Provide the (X, Y) coordinate of the cell's center where the given text is located.  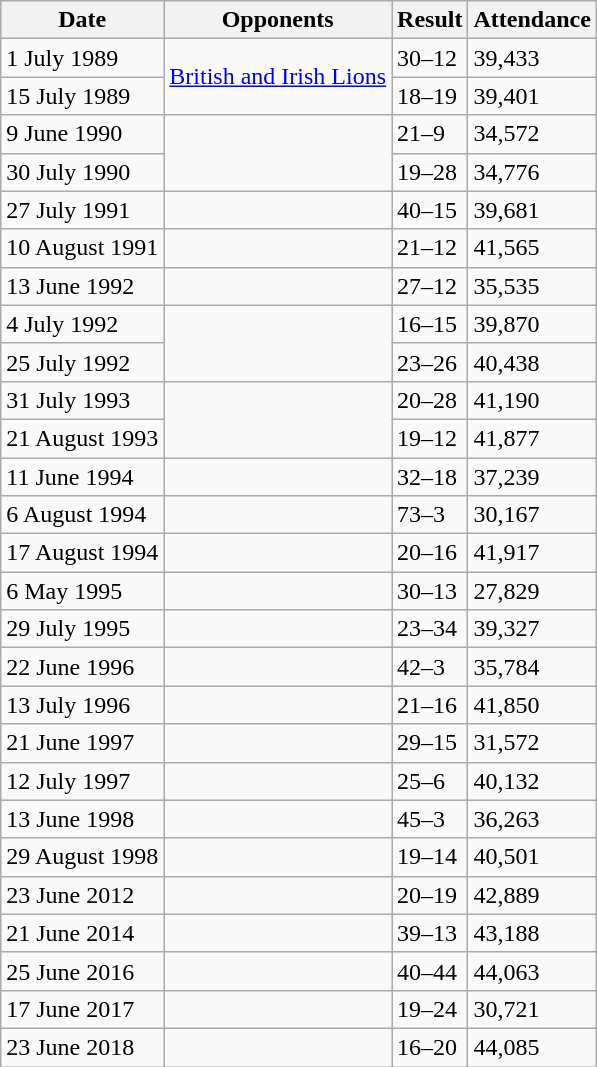
19–24 (430, 1009)
25–6 (430, 781)
27–12 (430, 286)
Result (430, 20)
42,889 (532, 895)
31,572 (532, 743)
29 July 1995 (82, 629)
23 June 2012 (82, 895)
40–15 (430, 210)
20–19 (430, 895)
39–13 (430, 933)
23 June 2018 (82, 1047)
44,085 (532, 1047)
73–3 (430, 515)
17 June 2017 (82, 1009)
Date (82, 20)
11 June 1994 (82, 477)
21 August 1993 (82, 438)
19–12 (430, 438)
25 July 1992 (82, 362)
19–14 (430, 857)
41,565 (532, 248)
13 June 1998 (82, 819)
39,327 (532, 629)
6 August 1994 (82, 515)
16–15 (430, 324)
41,190 (532, 400)
29 August 1998 (82, 857)
40,501 (532, 857)
15 July 1989 (82, 96)
Attendance (532, 20)
27,829 (532, 591)
21 June 2014 (82, 933)
20–16 (430, 553)
British and Irish Lions (278, 77)
36,263 (532, 819)
23–34 (430, 629)
44,063 (532, 971)
17 August 1994 (82, 553)
27 July 1991 (82, 210)
30–12 (430, 58)
13 June 1992 (82, 286)
6 May 1995 (82, 591)
20–28 (430, 400)
10 August 1991 (82, 248)
39,870 (532, 324)
39,433 (532, 58)
37,239 (532, 477)
18–19 (430, 96)
43,188 (532, 933)
21–9 (430, 134)
41,877 (532, 438)
4 July 1992 (82, 324)
39,401 (532, 96)
13 July 1996 (82, 705)
25 June 2016 (82, 971)
31 July 1993 (82, 400)
40,438 (532, 362)
1 July 1989 (82, 58)
41,850 (532, 705)
34,776 (532, 172)
29–15 (430, 743)
30,721 (532, 1009)
12 July 1997 (82, 781)
Opponents (278, 20)
16–20 (430, 1047)
39,681 (532, 210)
45–3 (430, 819)
22 June 1996 (82, 667)
41,917 (532, 553)
9 June 1990 (82, 134)
30,167 (532, 515)
35,535 (532, 286)
30 July 1990 (82, 172)
42–3 (430, 667)
23–26 (430, 362)
32–18 (430, 477)
21 June 1997 (82, 743)
19–28 (430, 172)
40,132 (532, 781)
21–16 (430, 705)
40–44 (430, 971)
21–12 (430, 248)
30–13 (430, 591)
34,572 (532, 134)
35,784 (532, 667)
